Pinpoint the cell where the given text exists, returning its (x, y) midpoint coordinate. 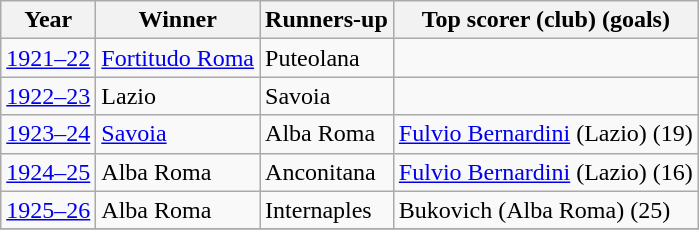
Fulvio Bernardini (Lazio) (16) (546, 172)
Anconitana (327, 172)
1923–24 (48, 134)
Lazio (178, 96)
Fulvio Bernardini (Lazio) (19) (546, 134)
1925–26 (48, 210)
Bukovich (Alba Roma) (25) (546, 210)
Year (48, 20)
Winner (178, 20)
Puteolana (327, 58)
Fortitudo Roma (178, 58)
1921–22 (48, 58)
1924–25 (48, 172)
Internaples (327, 210)
Top scorer (club) (goals) (546, 20)
Runners-up (327, 20)
1922–23 (48, 96)
